Search for the cell housing the specified text and yield its (x, y) center coordinate. 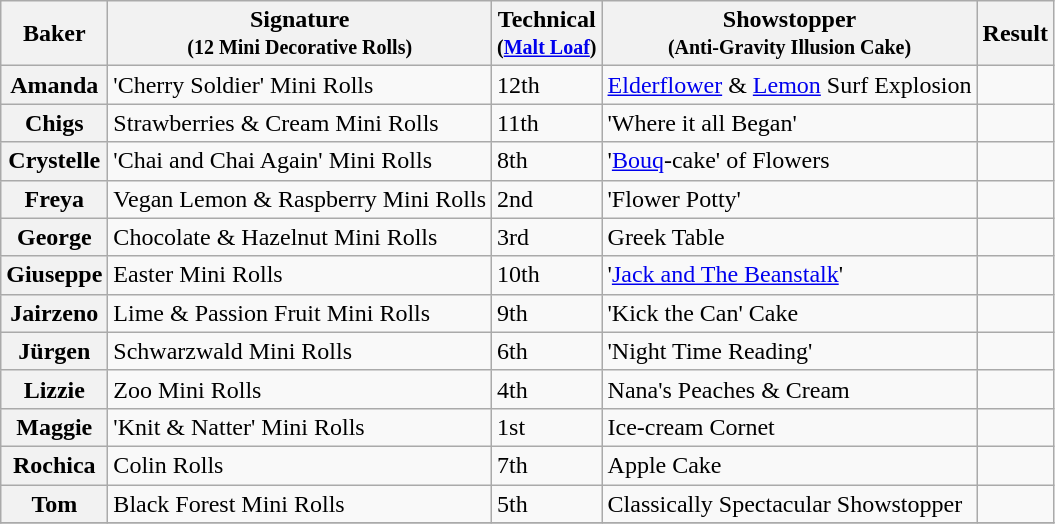
4th (547, 389)
Vegan Lemon & Raspberry Mini Rolls (300, 199)
Strawberries & Cream Mini Rolls (300, 123)
Baker (54, 34)
Jürgen (54, 351)
Giuseppe (54, 275)
Schwarzwald Mini Rolls (300, 351)
'Cherry Soldier' Mini Rolls (300, 85)
6th (547, 351)
Technical(Malt Loaf) (547, 34)
'Bouq-cake' of Flowers (790, 161)
'Kick the Can' Cake (790, 313)
Apple Cake (790, 465)
12th (547, 85)
'Knit & Natter' Mini Rolls (300, 427)
Elderflower & Lemon Surf Explosion (790, 85)
3rd (547, 237)
Freya (54, 199)
'Jack and The Beanstalk' (790, 275)
Jairzeno (54, 313)
'Night Time Reading' (790, 351)
Nana's Peaches & Cream (790, 389)
Zoo Mini Rolls (300, 389)
Ice-cream Cornet (790, 427)
8th (547, 161)
Lime & Passion Fruit Mini Rolls (300, 313)
Amanda (54, 85)
Maggie (54, 427)
Tom (54, 503)
9th (547, 313)
1st (547, 427)
Black Forest Mini Rolls (300, 503)
7th (547, 465)
Result (1015, 34)
Signature(12 Mini Decorative Rolls) (300, 34)
11th (547, 123)
Colin Rolls (300, 465)
Greek Table (790, 237)
George (54, 237)
2nd (547, 199)
Classically Spectacular Showstopper (790, 503)
10th (547, 275)
'Chai and Chai Again' Mini Rolls (300, 161)
'Flower Potty' (790, 199)
Showstopper(Anti-Gravity Illusion Cake) (790, 34)
'Where it all Began' (790, 123)
Chocolate & Hazelnut Mini Rolls (300, 237)
Crystelle (54, 161)
Rochica (54, 465)
Chigs (54, 123)
Easter Mini Rolls (300, 275)
Lizzie (54, 389)
5th (547, 503)
